Search for the cell housing the specified text and yield its (X, Y) center coordinate. 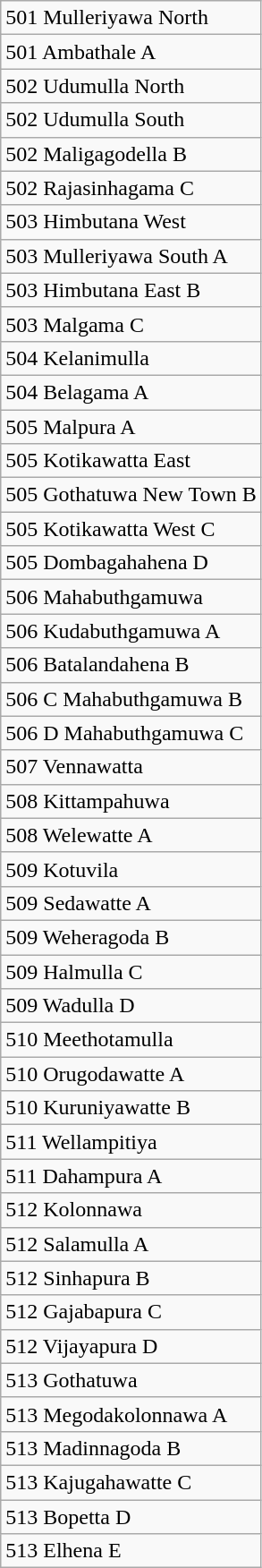
513 Madinnagoda B (131, 1448)
506 Batalandahena B (131, 665)
502 Rajasinhagama C (131, 188)
505 Malpura A (131, 427)
506 Kudabuthgamuwa A (131, 631)
503 Malgama C (131, 324)
509 Weheragoda B (131, 937)
509 Halmulla C (131, 971)
513 Megodakolonnawa A (131, 1414)
513 Gothatuwa (131, 1380)
509 Kotuvila (131, 869)
513 Kajugahawatte C (131, 1482)
510 Kuruniyawatte B (131, 1108)
510 Meethotamulla (131, 1040)
512 Sinhapura B (131, 1278)
512 Salamulla A (131, 1244)
505 Kotikawatta West C (131, 529)
513 Bopetta D (131, 1517)
503 Himbutana East B (131, 290)
506 Mahabuthgamuwa (131, 597)
512 Vijayapura D (131, 1346)
502 Maligagodella B (131, 154)
509 Wadulla D (131, 1006)
502 Udumulla North (131, 86)
502 Udumulla South (131, 120)
513 Elhena E (131, 1551)
512 Kolonnawa (131, 1210)
510 Orugodawatte A (131, 1074)
504 Belagama A (131, 392)
508 Welewatte A (131, 835)
501 Mulleriyawa North (131, 18)
506 C Mahabuthgamuwa B (131, 699)
512 Gajabapura C (131, 1312)
509 Sedawatte A (131, 903)
506 D Mahabuthgamuwa C (131, 733)
503 Mulleriyawa South A (131, 256)
511 Wellampitiya (131, 1142)
505 Kotikawatta East (131, 461)
508 Kittampahuwa (131, 801)
501 Ambathale A (131, 52)
505 Dombagahahena D (131, 563)
504 Kelanimulla (131, 358)
505 Gothatuwa New Town B (131, 495)
503 Himbutana West (131, 222)
507 Vennawatta (131, 767)
511 Dahampura A (131, 1176)
